Return the (x, y) coordinate for the center point of the cell that contains the specified text.  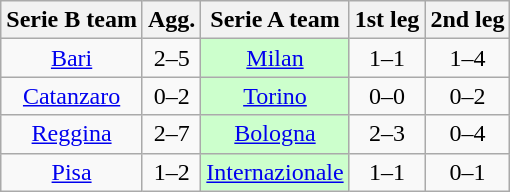
1–4 (468, 58)
0–0 (387, 96)
Serie A team (275, 20)
Pisa (72, 172)
1–2 (171, 172)
Catanzaro (72, 96)
2–5 (171, 58)
2nd leg (468, 20)
2–3 (387, 134)
Agg. (171, 20)
Bari (72, 58)
2–7 (171, 134)
Milan (275, 58)
Reggina (72, 134)
1st leg (387, 20)
Torino (275, 96)
0–4 (468, 134)
0–1 (468, 172)
Bologna (275, 134)
Internazionale (275, 172)
Serie B team (72, 20)
